Pinpoint the cell where the given text exists, returning its [x, y] midpoint coordinate. 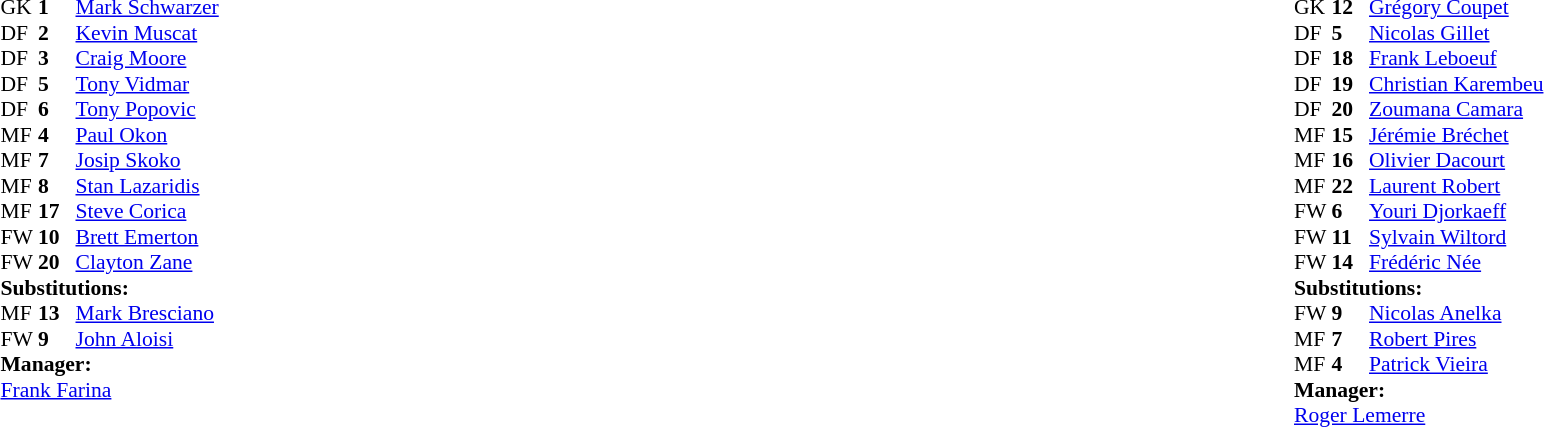
13 [57, 313]
Christian Karembeu [1456, 84]
19 [1351, 84]
22 [1351, 186]
16 [1351, 161]
Patrick Vieira [1456, 365]
Mark Bresciano [148, 313]
Frank Farina [109, 390]
14 [1351, 263]
Nicolas Anelka [1456, 313]
10 [57, 237]
Brett Emerton [148, 237]
17 [57, 211]
Stan Lazaridis [148, 186]
John Aloisi [148, 339]
Clayton Zane [148, 263]
11 [1351, 237]
Sylvain Wiltord [1456, 237]
Steve Corica [148, 211]
Robert Pires [1456, 339]
Tony Popovic [148, 109]
18 [1351, 59]
Laurent Robert [1456, 186]
15 [1351, 135]
Youri Djorkaeff [1456, 211]
Frank Leboeuf [1456, 59]
Josip Skoko [148, 161]
Zoumana Camara [1456, 109]
Tony Vidmar [148, 84]
Paul Okon [148, 135]
Nicolas Gillet [1456, 33]
Frédéric Née [1456, 263]
Jérémie Bréchet [1456, 135]
8 [57, 186]
Olivier Dacourt [1456, 161]
Kevin Muscat [148, 33]
2 [57, 33]
Craig Moore [148, 59]
3 [57, 59]
